Output the [x, y] coordinate of the center of the cell containing the given text.  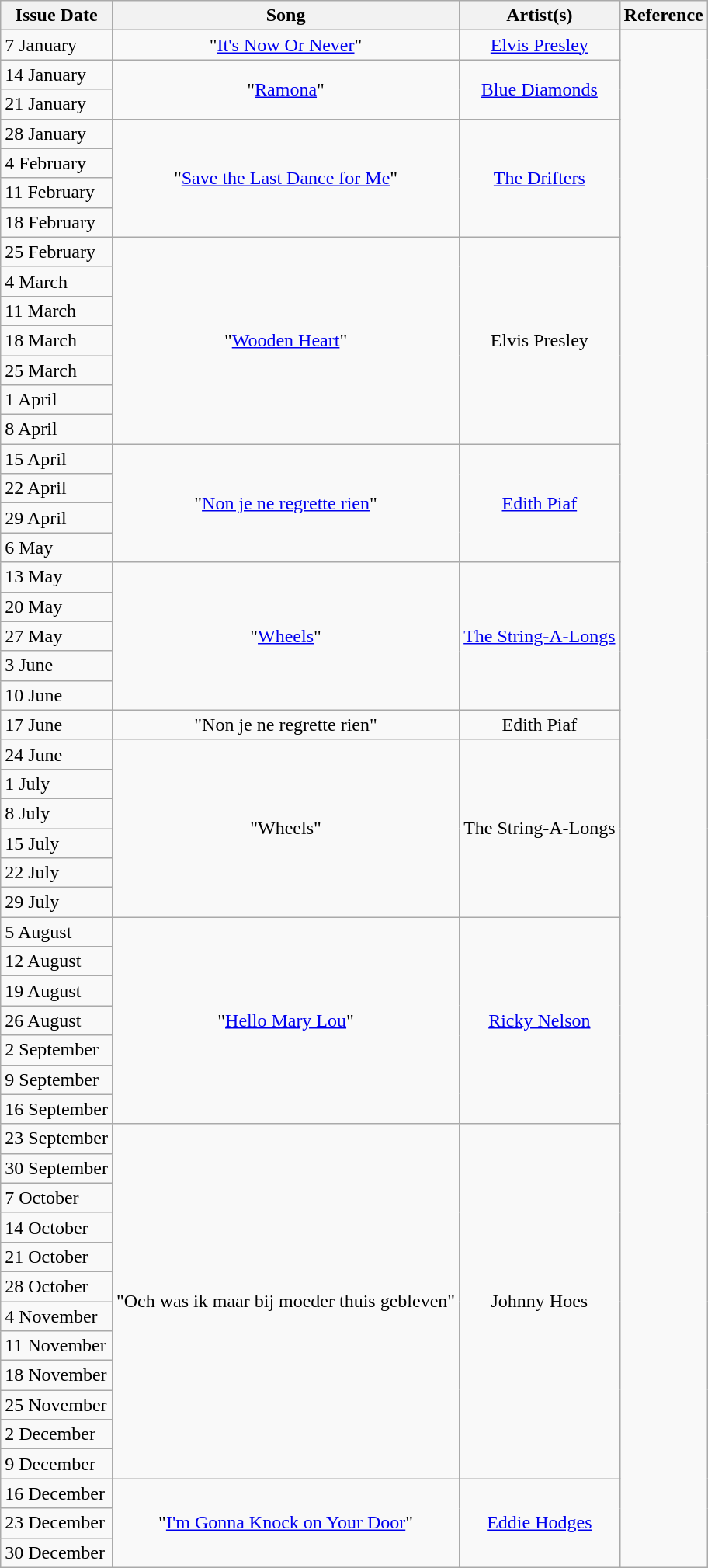
18 February [57, 222]
7 January [57, 45]
"It's Now Or Never" [286, 45]
Eddie Hodges [540, 1523]
Ricky Nelson [540, 1020]
8 April [57, 429]
25 March [57, 370]
"Och was ik maar bij moeder thuis gebleven" [286, 1302]
Blue Diamonds [540, 89]
4 February [57, 163]
21 October [57, 1257]
8 July [57, 813]
20 May [57, 607]
4 November [57, 1316]
Song [286, 16]
11 November [57, 1346]
Artist(s) [540, 16]
Reference [663, 16]
25 February [57, 252]
2 September [57, 1050]
9 September [57, 1080]
4 March [57, 281]
28 January [57, 134]
16 September [57, 1109]
9 December [57, 1464]
15 July [57, 843]
13 May [57, 577]
3 June [57, 666]
26 August [57, 1020]
"Wooden Heart" [286, 340]
23 December [57, 1523]
14 January [57, 75]
19 August [57, 991]
17 June [57, 725]
14 October [57, 1227]
28 October [57, 1286]
24 June [57, 754]
Johnny Hoes [540, 1302]
11 February [57, 193]
"Hello Mary Lou" [286, 1020]
Issue Date [57, 16]
12 August [57, 961]
7 October [57, 1198]
1 July [57, 784]
23 September [57, 1139]
The Drifters [540, 178]
15 April [57, 459]
22 July [57, 873]
21 January [57, 104]
10 June [57, 695]
18 March [57, 340]
29 July [57, 902]
1 April [57, 400]
"I'm Gonna Knock on Your Door" [286, 1523]
25 November [57, 1405]
2 December [57, 1434]
"Ramona" [286, 89]
16 December [57, 1493]
27 May [57, 636]
6 May [57, 548]
18 November [57, 1375]
"Save the Last Dance for Me" [286, 178]
11 March [57, 311]
30 September [57, 1168]
5 August [57, 932]
30 December [57, 1552]
29 April [57, 518]
22 April [57, 488]
